Pinpoint the cell where the given text exists, returning its (x, y) midpoint coordinate. 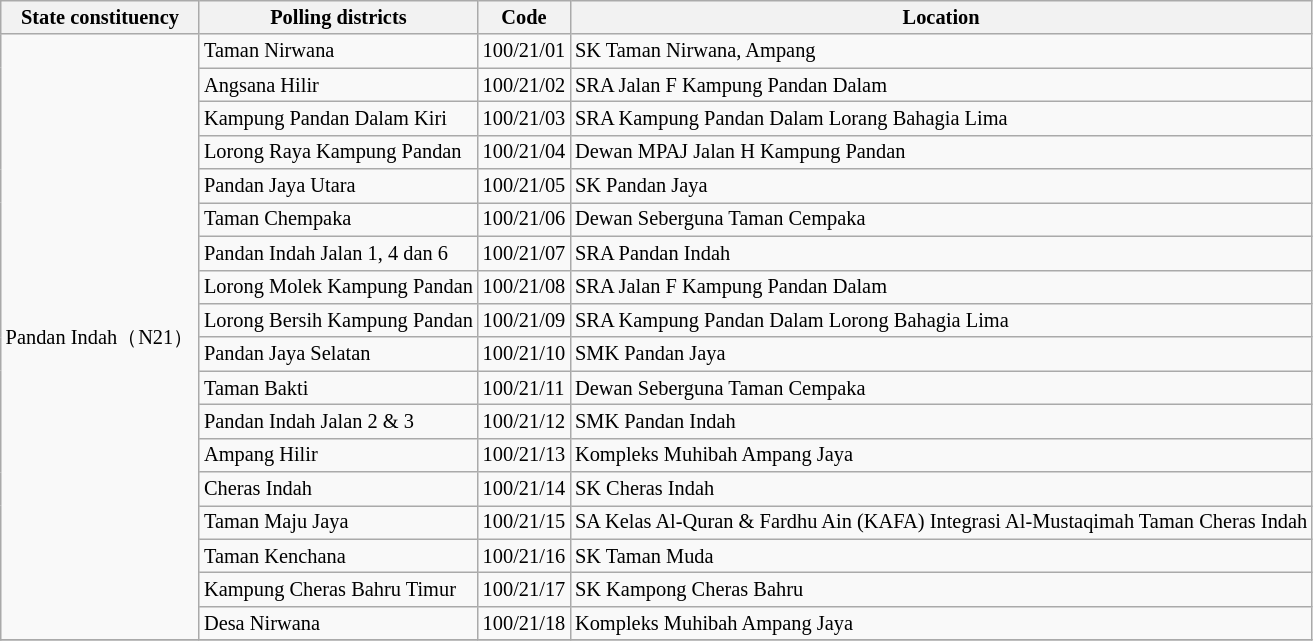
SMK Pandan Jaya (941, 354)
100/21/08 (524, 287)
100/21/05 (524, 186)
Polling districts (338, 17)
SMK Pandan Indah (941, 421)
100/21/18 (524, 623)
Taman Maju Jaya (338, 522)
SA Kelas Al-Quran & Fardhu Ain (KAFA) Integrasi Al-Mustaqimah Taman Cheras Indah (941, 522)
SK Pandan Jaya (941, 186)
Pandan Indah Jalan 2 & 3 (338, 421)
Taman Bakti (338, 388)
Pandan Indah（N21） (100, 337)
Pandan Jaya Selatan (338, 354)
Kampung Cheras Bahru Timur (338, 589)
100/21/04 (524, 152)
SRA Kampung Pandan Dalam Lorong Bahagia Lima (941, 320)
100/21/02 (524, 85)
SRA Kampung Pandan Dalam Lorang Bahagia Lima (941, 118)
Ampang Hilir (338, 455)
Lorong Molek Kampung Pandan (338, 287)
Desa Nirwana (338, 623)
Angsana Hilir (338, 85)
SK Cheras Indah (941, 489)
Taman Kenchana (338, 556)
100/21/15 (524, 522)
100/21/10 (524, 354)
100/21/09 (524, 320)
Taman Nirwana (338, 51)
Kampung Pandan Dalam Kiri (338, 118)
SK Taman Muda (941, 556)
Dewan MPAJ Jalan H Kampung Pandan (941, 152)
State constituency (100, 17)
Taman Chempaka (338, 219)
SK Taman Nirwana, Ampang (941, 51)
Location (941, 17)
100/21/11 (524, 388)
100/21/14 (524, 489)
SRA Pandan Indah (941, 253)
100/21/12 (524, 421)
Cheras Indah (338, 489)
100/21/17 (524, 589)
100/21/16 (524, 556)
100/21/03 (524, 118)
100/21/01 (524, 51)
100/21/07 (524, 253)
Lorong Bersih Kampung Pandan (338, 320)
Pandan Indah Jalan 1, 4 dan 6 (338, 253)
100/21/13 (524, 455)
Lorong Raya Kampung Pandan (338, 152)
100/21/06 (524, 219)
Pandan Jaya Utara (338, 186)
Code (524, 17)
SK Kampong Cheras Bahru (941, 589)
